Extract the [x, y] coordinate from the center of the cell holding the provided text.  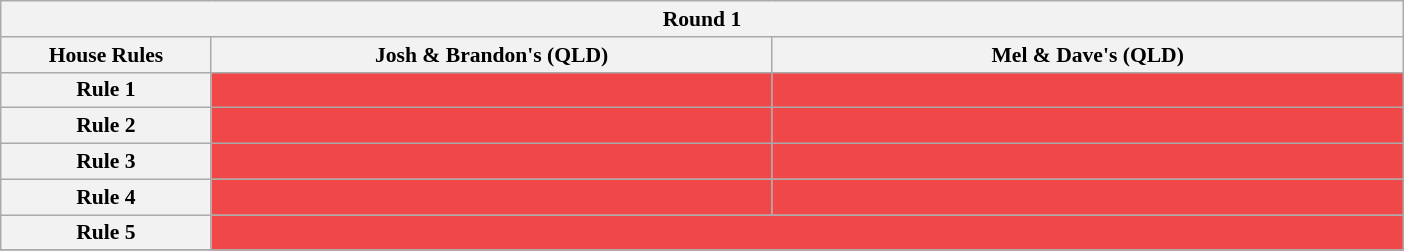
House Rules [106, 55]
Rule 3 [106, 162]
Rule 5 [106, 233]
Rule 2 [106, 126]
Round 1 [702, 19]
Mel & Dave's (QLD) [1088, 55]
Josh & Brandon's (QLD) [492, 55]
Rule 1 [106, 90]
Rule 4 [106, 197]
